Capture the cell that displays the provided text and extract its [x, y] central coordinate. 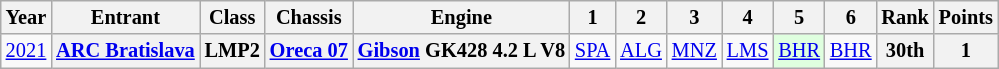
MNZ [694, 51]
LMS [748, 51]
Rank [906, 17]
Chassis [309, 17]
5 [799, 17]
Gibson GK428 4.2 L V8 [462, 51]
ARC Bratislava [125, 51]
Entrant [125, 17]
Year [26, 17]
4 [748, 17]
6 [851, 17]
Engine [462, 17]
Points [966, 17]
2 [641, 17]
Class [232, 17]
2021 [26, 51]
LMP2 [232, 51]
ALG [641, 51]
30th [906, 51]
Oreca 07 [309, 51]
3 [694, 17]
SPA [592, 51]
